Scan for the cell matching the given text and deliver its [X, Y] coordinate at center. 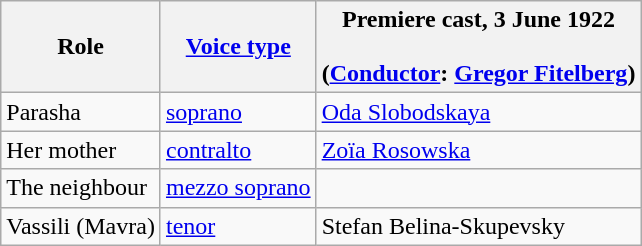
tenor [238, 226]
Role [81, 47]
Premiere cast, 3 June 1922(Conductor: Gregor Fitelberg) [478, 47]
Parasha [81, 112]
mezzo soprano [238, 188]
soprano [238, 112]
Vassili (Mavra) [81, 226]
The neighbour [81, 188]
Stefan Belina-Skupevsky [478, 226]
Oda Slobodskaya [478, 112]
contralto [238, 150]
Zoïa Rosowska [478, 150]
Her mother [81, 150]
Voice type [238, 47]
